Pinpoint the cell where the given text exists, returning its (x, y) midpoint coordinate. 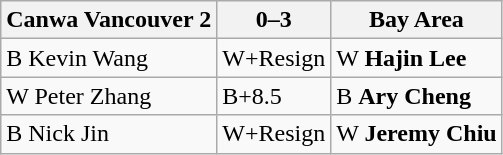
B Nick Jin (109, 134)
0–3 (274, 20)
Bay Area (416, 20)
B Ary Cheng (416, 96)
Canwa Vancouver 2 (109, 20)
B Kevin Wang (109, 58)
W Jeremy Chiu (416, 134)
W Hajin Lee (416, 58)
W Peter Zhang (109, 96)
B+8.5 (274, 96)
